For the text-containing cell, return its midpoint in (x, y) coordinate format. 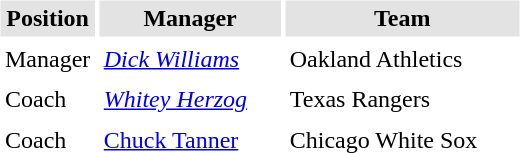
Whitey Herzog (190, 100)
Oakland Athletics (402, 59)
Coach (47, 100)
Dick Williams (190, 59)
Texas Rangers (402, 100)
Team (402, 18)
Position (47, 18)
